Find where the given text appears and provide that cell's center as (x, y) coordinate. 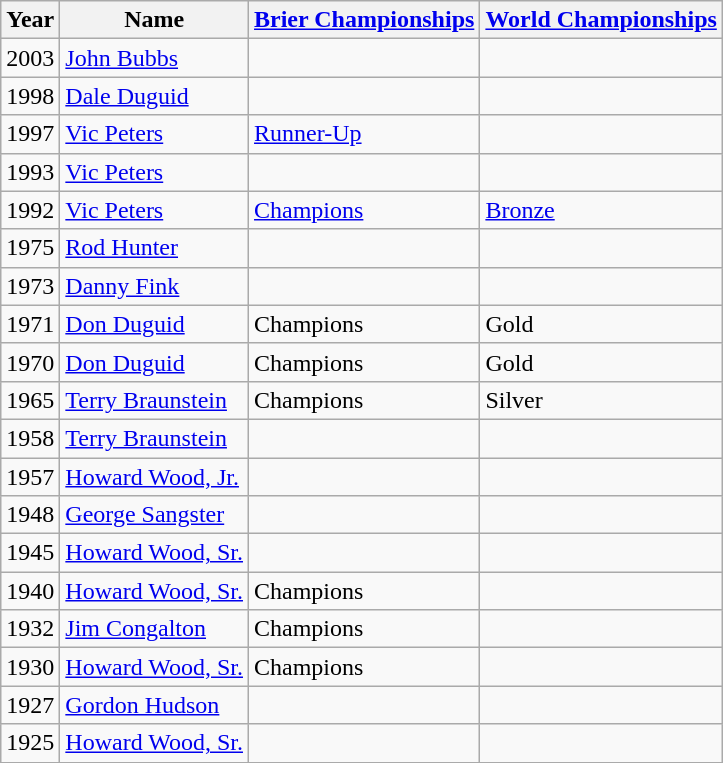
2003 (30, 58)
Rod Hunter (154, 248)
1930 (30, 667)
1997 (30, 134)
1932 (30, 629)
1973 (30, 286)
1975 (30, 248)
Gordon Hudson (154, 705)
1970 (30, 362)
Year (30, 20)
1948 (30, 515)
Bronze (601, 210)
1998 (30, 96)
Name (154, 20)
1958 (30, 438)
1993 (30, 172)
Dale Duguid (154, 96)
1965 (30, 400)
Danny Fink (154, 286)
1945 (30, 553)
George Sangster (154, 515)
Brier Championships (364, 20)
1957 (30, 477)
1925 (30, 743)
1940 (30, 591)
1992 (30, 210)
1971 (30, 324)
Silver (601, 400)
Howard Wood, Jr. (154, 477)
John Bubbs (154, 58)
Runner-Up (364, 134)
1927 (30, 705)
World Championships (601, 20)
Jim Congalton (154, 629)
